Pinpoint the cell where the given text exists, returning its (X, Y) midpoint coordinate. 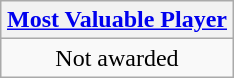
Not awarded (116, 58)
Most Valuable Player (116, 20)
